Return the [x, y] coordinate for the center point of the cell that contains the specified text.  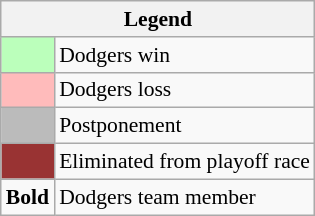
Eliminated from playoff race [184, 162]
Dodgers win [184, 55]
Legend [158, 19]
Dodgers loss [184, 90]
Bold [28, 197]
Postponement [184, 126]
Dodgers team member [184, 197]
